Determine the [X, Y] coordinate at the center of the cell enclosing the given text.  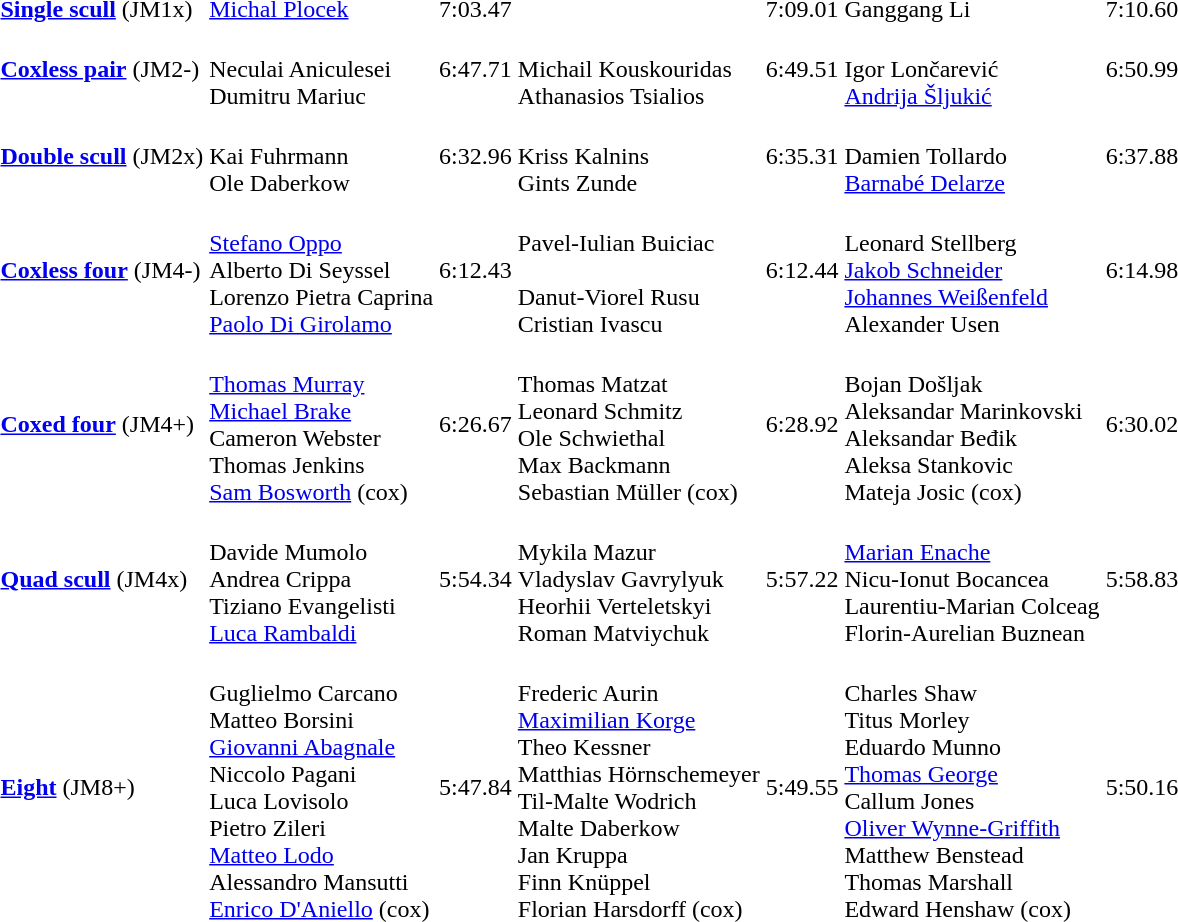
Leonard StellbergJakob SchneiderJohannes WeißenfeldAlexander Usen [972, 270]
Damien TollardoBarnabé Delarze [972, 156]
Stefano OppoAlberto Di SeysselLorenzo Pietra CaprinaPaolo Di Girolamo [322, 270]
Kai FuhrmannOle Daberkow [322, 156]
Thomas MatzatLeonard SchmitzOle SchwiethalMax BackmannSebastian Müller (cox) [638, 424]
Bojan DošljakAleksandar MarinkovskiAleksandar BeđikAleksa StankovicMateja Josic (cox) [972, 424]
Pavel-Iulian BuiciacDanut-Viorel RusuCristian Ivascu [638, 270]
Igor LončarevićAndrija Šljukić [972, 69]
Kriss KalninsGints Zunde [638, 156]
6:12.43 [476, 270]
Neculai AniculeseiDumitru Mariuc [322, 69]
Thomas MurrayMichael BrakeCameron WebsterThomas JenkinsSam Bosworth (cox) [322, 424]
6:12.44 [802, 270]
6:35.31 [802, 156]
Marian EnacheNicu-Ionut BocanceaLaurentiu-Marian ColceagFlorin-Aurelian Buznean [972, 579]
Mykila MazurVladyslav GavrylyukHeorhii VerteletskyiRoman Matviychuk [638, 579]
6:28.92 [802, 424]
5:54.34 [476, 579]
Davide MumoloAndrea CrippaTiziano EvangelistiLuca Rambaldi [322, 579]
6:32.96 [476, 156]
6:49.51 [802, 69]
6:47.71 [476, 69]
Michail KouskouridasAthanasios Tsialios [638, 69]
5:57.22 [802, 579]
6:26.67 [476, 424]
